Scan for the cell matching the given text and deliver its (x, y) coordinate at center. 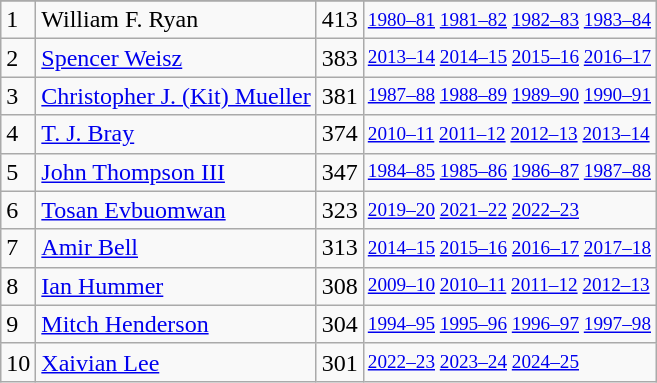
Ian Hummer (176, 286)
1 (18, 20)
2019–20 2021–22 2022–23 (509, 210)
1987–88 1988–89 1989–90 1990–91 (509, 96)
Christopher J. (Kit) Mueller (176, 96)
2013–14 2014–15 2015–16 2016–17 (509, 58)
Amir Bell (176, 248)
5 (18, 172)
413 (340, 20)
381 (340, 96)
John Thompson III (176, 172)
313 (340, 248)
1984–85 1985–86 1986–87 1987–88 (509, 172)
304 (340, 324)
3 (18, 96)
William F. Ryan (176, 20)
Tosan Evbuomwan (176, 210)
Xaivian Lee (176, 362)
1994–95 1995–96 1996–97 1997–98 (509, 324)
Mitch Henderson (176, 324)
323 (340, 210)
8 (18, 286)
9 (18, 324)
6 (18, 210)
347 (340, 172)
7 (18, 248)
2014–15 2015–16 2016–17 2017–18 (509, 248)
374 (340, 134)
2022–23 2023–24 2024–25 (509, 362)
2009–10 2010–11 2011–12 2012–13 (509, 286)
383 (340, 58)
2 (18, 58)
301 (340, 362)
308 (340, 286)
T. J. Bray (176, 134)
10 (18, 362)
4 (18, 134)
2010–11 2011–12 2012–13 2013–14 (509, 134)
1980–81 1981–82 1982–83 1983–84 (509, 20)
Spencer Weisz (176, 58)
